Find where the given text appears and provide that cell's center as (X, Y) coordinate. 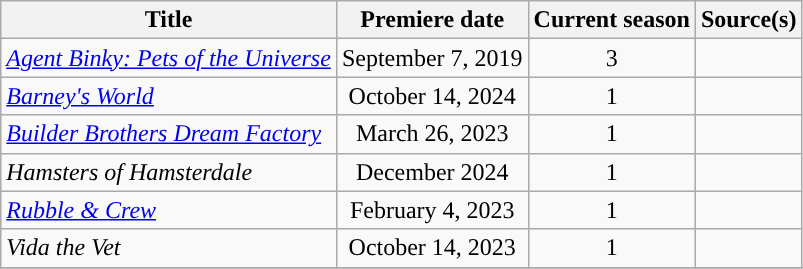
Current season (612, 20)
Source(s) (748, 20)
October 14, 2023 (432, 248)
March 26, 2023 (432, 134)
Agent Binky: Pets of the Universe (169, 58)
3 (612, 58)
Rubble & Crew (169, 210)
February 4, 2023 (432, 210)
October 14, 2024 (432, 96)
Premiere date (432, 20)
Title (169, 20)
December 2024 (432, 172)
Builder Brothers Dream Factory (169, 134)
Barney's World (169, 96)
September 7, 2019 (432, 58)
Vida the Vet (169, 248)
Hamsters of Hamsterdale (169, 172)
